Extract the (X, Y) coordinate from the center of the cell holding the provided text.  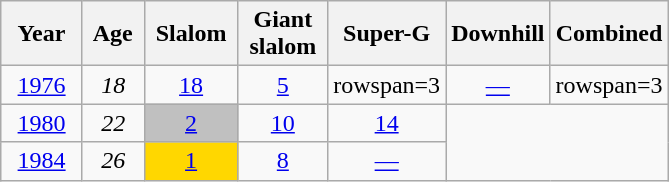
22 (113, 123)
Slalom (191, 34)
Downhill (498, 34)
5 (283, 85)
1984 (42, 161)
10 (283, 123)
26 (113, 161)
14 (387, 123)
1 (191, 161)
Giant slalom (283, 34)
Year (42, 34)
1976 (42, 85)
8 (283, 161)
1980 (42, 123)
Combined (609, 34)
Super-G (387, 34)
2 (191, 123)
Age (113, 34)
